Identify which cell holds the provided text, then report its [x, y] central coordinate. 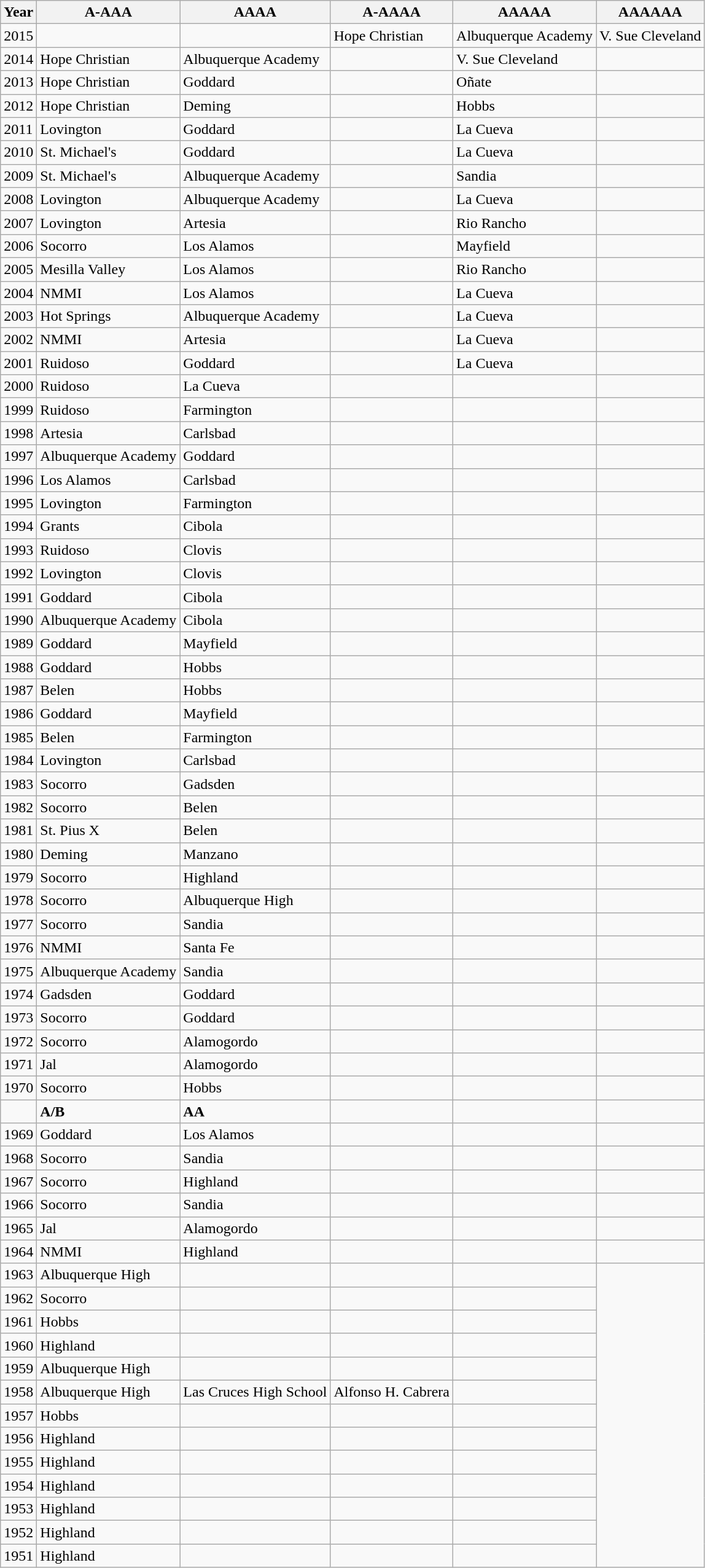
1981 [18, 831]
2012 [18, 106]
1982 [18, 807]
2000 [18, 386]
1991 [18, 597]
1984 [18, 761]
2015 [18, 36]
1956 [18, 1439]
2001 [18, 363]
2013 [18, 82]
2007 [18, 222]
1980 [18, 854]
St. Pius X [108, 831]
Year [18, 12]
1992 [18, 573]
1959 [18, 1368]
1969 [18, 1135]
AAAA [255, 12]
1983 [18, 784]
1999 [18, 410]
AA [255, 1111]
1961 [18, 1322]
2002 [18, 340]
Oñate [524, 82]
1998 [18, 433]
1972 [18, 1041]
1975 [18, 971]
1970 [18, 1088]
1987 [18, 691]
1967 [18, 1182]
1966 [18, 1205]
1962 [18, 1298]
AAAAA [524, 12]
1977 [18, 924]
1951 [18, 1556]
1968 [18, 1158]
Manzano [255, 854]
2011 [18, 129]
1996 [18, 480]
Mesilla Valley [108, 269]
1963 [18, 1275]
1990 [18, 620]
2010 [18, 152]
1953 [18, 1509]
1978 [18, 901]
1974 [18, 994]
Las Cruces High School [255, 1392]
2004 [18, 293]
A-AAA [108, 12]
Santa Fe [255, 947]
2005 [18, 269]
1988 [18, 667]
1995 [18, 503]
1955 [18, 1462]
A-AAAA [392, 12]
AAAAAA [651, 12]
2003 [18, 316]
A/B [108, 1111]
1964 [18, 1252]
Hot Springs [108, 316]
Grants [108, 527]
1954 [18, 1486]
1960 [18, 1345]
Alfonso H. Cabrera [392, 1392]
1973 [18, 1017]
1976 [18, 947]
1993 [18, 550]
1971 [18, 1065]
2008 [18, 199]
2006 [18, 246]
1979 [18, 877]
1965 [18, 1228]
1989 [18, 643]
1994 [18, 527]
1957 [18, 1415]
1985 [18, 737]
1997 [18, 457]
2009 [18, 176]
2014 [18, 59]
1952 [18, 1532]
1958 [18, 1392]
1986 [18, 714]
